Return the (X, Y) coordinate for the center point of the cell that contains the specified text.  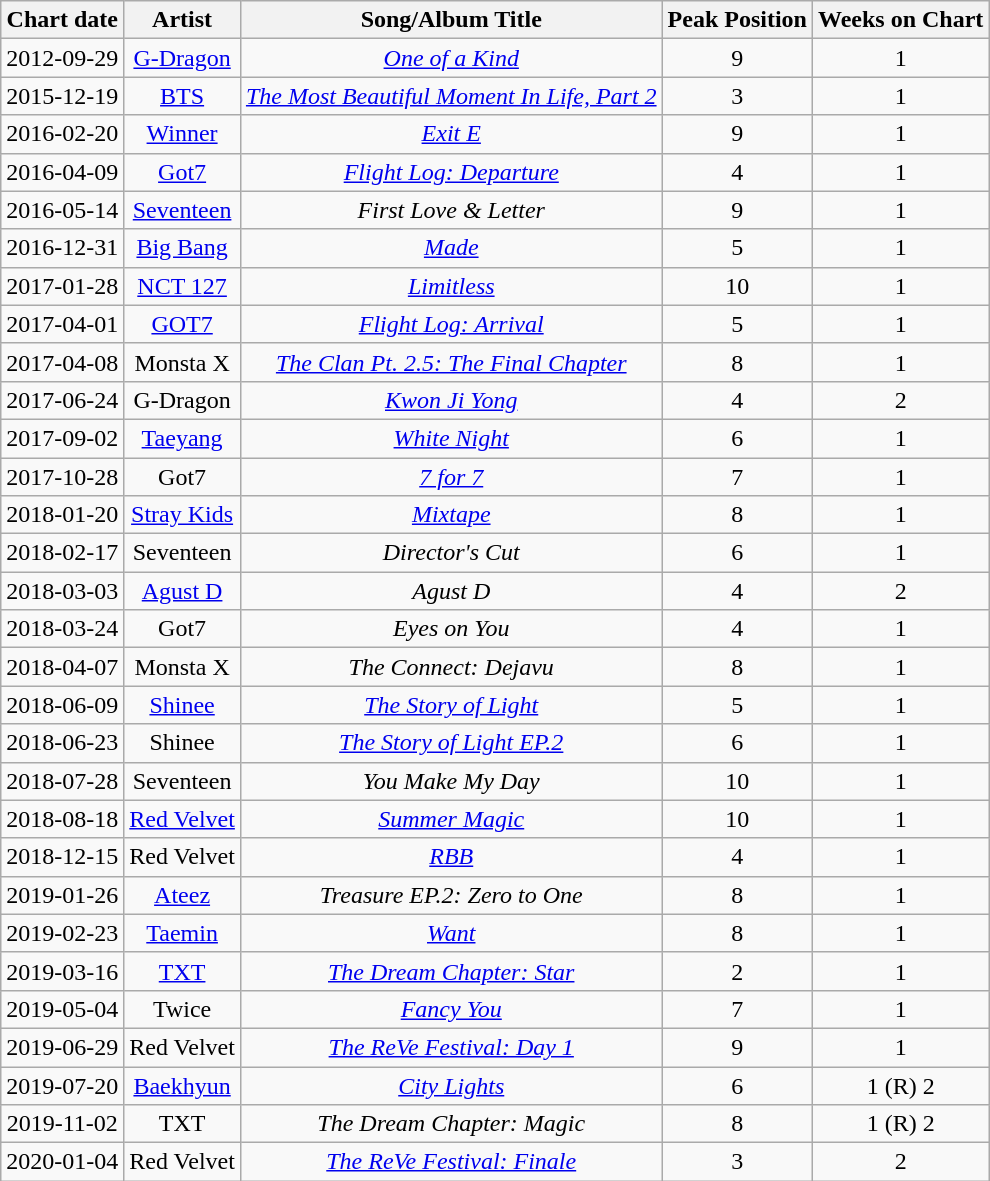
NCT 127 (182, 286)
Fancy You (451, 1009)
2018-06-23 (62, 743)
White Night (451, 438)
You Make My Day (451, 781)
Winner (182, 134)
2018-02-17 (62, 553)
2018-01-20 (62, 515)
Flight Log: Arrival (451, 324)
2019-01-26 (62, 895)
2020-01-04 (62, 1162)
2016-05-14 (62, 210)
2017-01-28 (62, 286)
2017-04-01 (62, 324)
Ateez (182, 895)
Eyes on You (451, 629)
RBB (451, 857)
BTS (182, 96)
Exit E (451, 134)
2019-02-23 (62, 933)
Limitless (451, 286)
Baekhyun (182, 1085)
GOT7 (182, 324)
The Connect: Dejavu (451, 667)
2018-04-07 (62, 667)
7 for 7 (451, 477)
The Story of Light EP.2 (451, 743)
2018-03-03 (62, 591)
Treasure EP.2: Zero to One (451, 895)
2018-08-18 (62, 819)
Taemin (182, 933)
2019-06-29 (62, 1047)
Mixtape (451, 515)
2018-12-15 (62, 857)
One of a Kind (451, 58)
2016-04-09 (62, 172)
2018-07-28 (62, 781)
2019-07-20 (62, 1085)
Taeyang (182, 438)
Stray Kids (182, 515)
Twice (182, 1009)
2012-09-29 (62, 58)
Artist (182, 20)
The Most Beautiful Moment In Life, Part 2 (451, 96)
The Dream Chapter: Magic (451, 1124)
2016-02-20 (62, 134)
The ReVe Festival: Day 1 (451, 1047)
2015-12-19 (62, 96)
City Lights (451, 1085)
2017-09-02 (62, 438)
2019-03-16 (62, 971)
The Dream Chapter: Star (451, 971)
Chart date (62, 20)
Weeks on Chart (900, 20)
Summer Magic (451, 819)
2016-12-31 (62, 248)
2017-10-28 (62, 477)
The Clan Pt. 2.5: The Final Chapter (451, 362)
Song/Album Title (451, 20)
Kwon Ji Yong (451, 400)
Director's Cut (451, 553)
First Love & Letter (451, 210)
Flight Log: Departure (451, 172)
The ReVe Festival: Finale (451, 1162)
2019-11-02 (62, 1124)
Peak Position (737, 20)
Made (451, 248)
Big Bang (182, 248)
2019-05-04 (62, 1009)
2017-04-08 (62, 362)
2017-06-24 (62, 400)
2018-03-24 (62, 629)
The Story of Light (451, 705)
2018-06-09 (62, 705)
Want (451, 933)
